Find where the given text appears and provide that cell's center as (X, Y) coordinate. 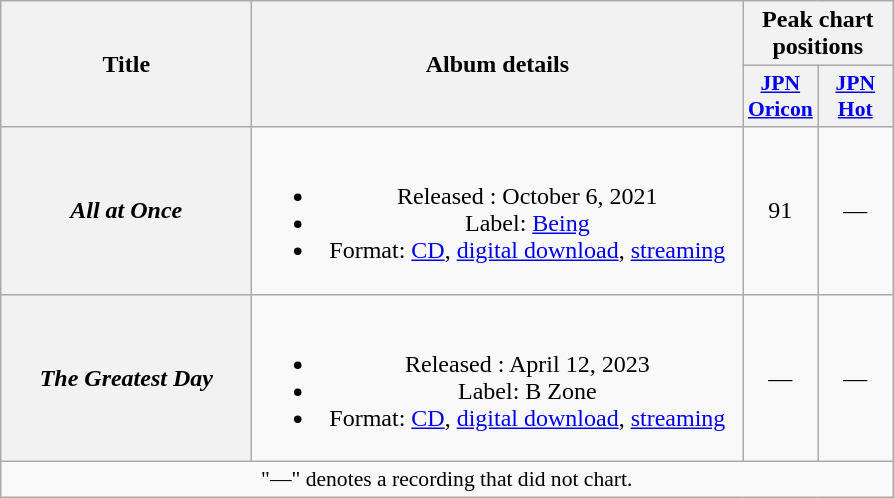
Title (126, 64)
91 (780, 210)
Peak chart positions (818, 34)
JPNHot (856, 96)
Released : October 6, 2021Label: BeingFormat: CD, digital download, streaming (498, 210)
All at Once (126, 210)
JPNOricon (780, 96)
Released : April 12, 2023Label: B ZoneFormat: CD, digital download, streaming (498, 378)
The Greatest Day (126, 378)
Album details (498, 64)
"—" denotes a recording that did not chart. (447, 479)
